Determine the [X, Y] coordinate at the center of the cell enclosing the given text.  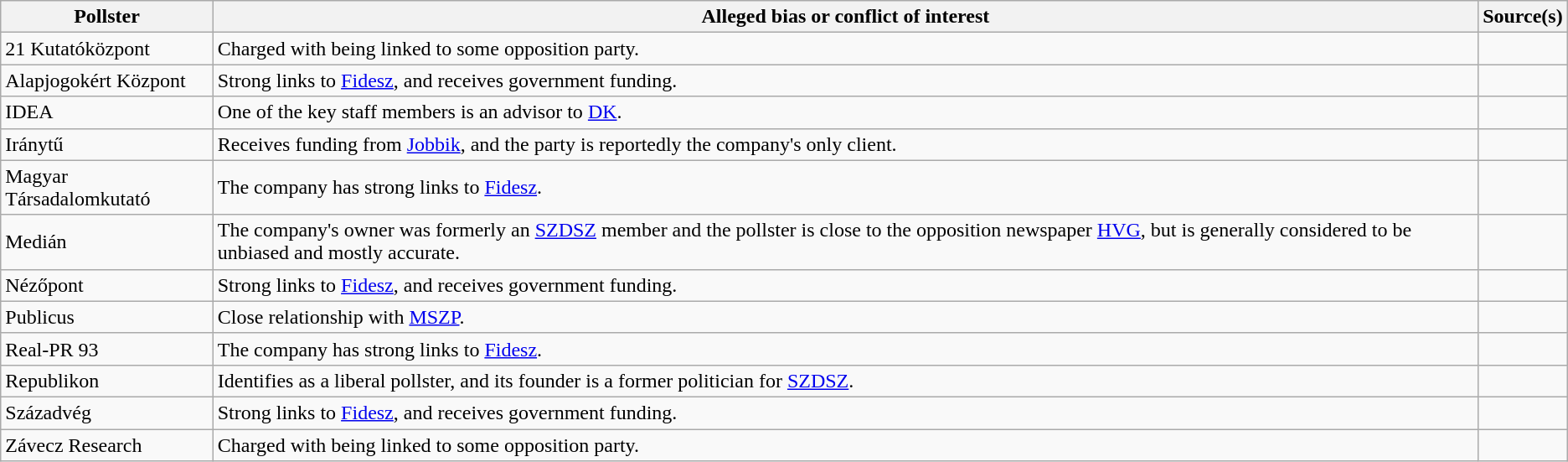
Close relationship with MSZP. [845, 317]
Iránytű [107, 144]
Republikon [107, 381]
Identifies as a liberal pollster, and its founder is a former politician for SZDSZ. [845, 381]
Source(s) [1523, 17]
Pollster [107, 17]
Magyar Társadalomkutató [107, 188]
Nézőpont [107, 285]
Real-PR 93 [107, 349]
21 Kutatóközpont [107, 49]
Medián [107, 241]
Századvég [107, 413]
Alapjogokért Központ [107, 80]
IDEA [107, 112]
Receives funding from Jobbik, and the party is reportedly the company's only client. [845, 144]
One of the key staff members is an advisor to DK. [845, 112]
Alleged bias or conflict of interest [845, 17]
Publicus [107, 317]
Závecz Research [107, 445]
